Output the [x, y] coordinate of the center of the cell containing the given text.  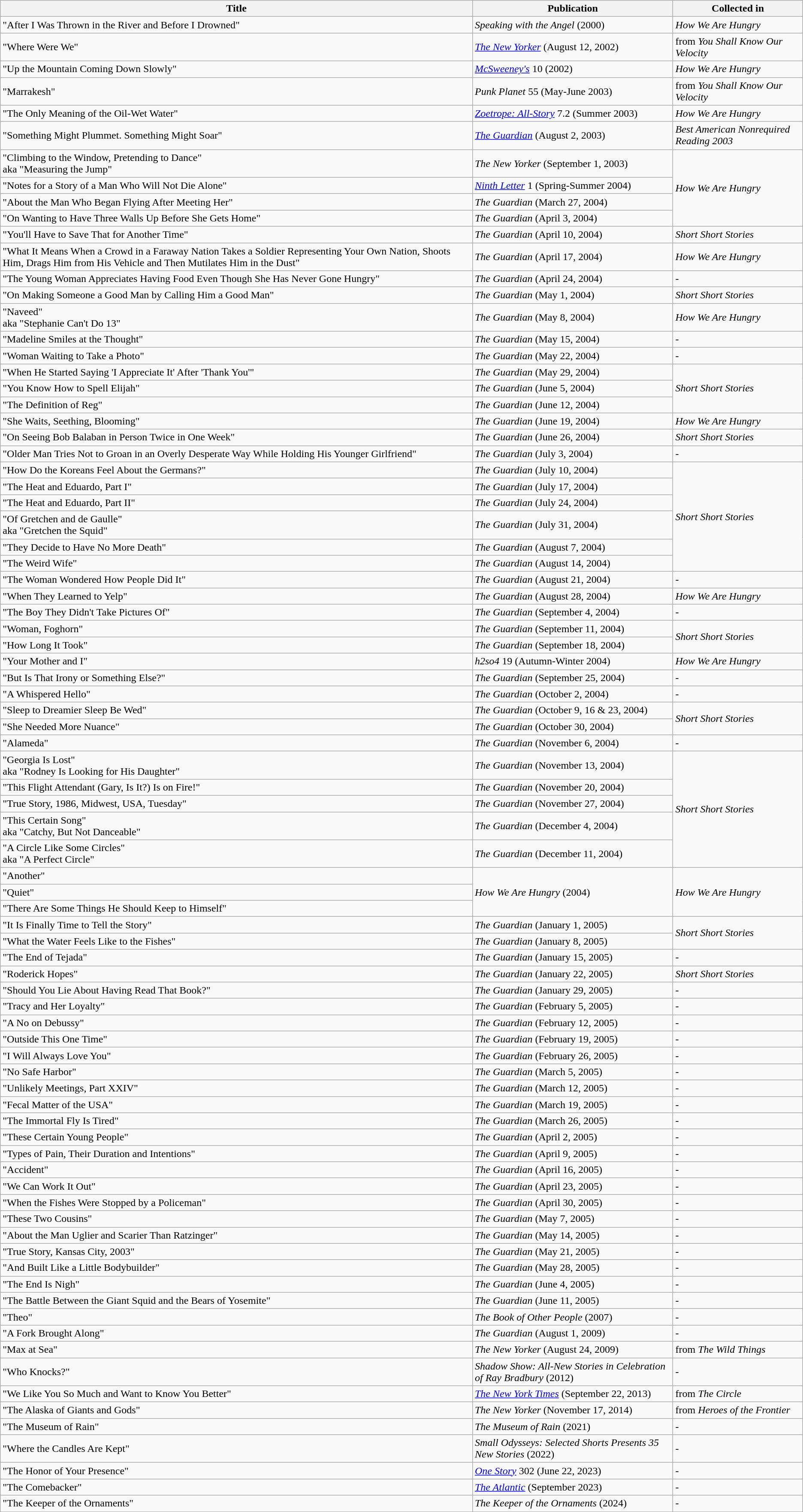
The Guardian (February 12, 2005) [573, 1023]
The Museum of Rain (2021) [573, 1427]
The Guardian (May 29, 2004) [573, 372]
"Notes for a Story of a Man Who Will Not Die Alone" [237, 185]
"The Keeper of the Ornaments" [237, 1503]
"The Comebacker" [237, 1487]
The Guardian (February 5, 2005) [573, 1006]
The Guardian (March 12, 2005) [573, 1088]
"The Battle Between the Giant Squid and the Bears of Yosemite" [237, 1300]
Small Odysseys: Selected Shorts Presents 35 New Stories (2022) [573, 1449]
"The Woman Wondered How People Did It" [237, 580]
"Woman Waiting to Take a Photo" [237, 356]
The Guardian (April 16, 2005) [573, 1170]
"Unlikely Meetings, Part XXIV" [237, 1088]
"The Weird Wife" [237, 564]
The Guardian (June 11, 2005) [573, 1300]
The Guardian (April 9, 2005) [573, 1154]
"The Museum of Rain" [237, 1427]
"We Can Work It Out" [237, 1186]
"The Immortal Fly Is Tired" [237, 1121]
"Quiet" [237, 892]
Best American Nonrequired Reading 2003 [738, 136]
The Guardian (May 1, 2004) [573, 295]
"On Making Someone a Good Man by Calling Him a Good Man" [237, 295]
The Guardian (March 27, 2004) [573, 202]
McSweeney's 10 (2002) [573, 69]
How We Are Hungry (2004) [573, 892]
The Guardian (February 26, 2005) [573, 1055]
"She Needed More Nuance" [237, 727]
"Of Gretchen and de Gaulle"aka "Gretchen the Squid" [237, 524]
"These Certain Young People" [237, 1137]
The Guardian (November 20, 2004) [573, 787]
"Fecal Matter of the USA" [237, 1104]
"When They Learned to Yelp" [237, 596]
The Guardian (April 17, 2004) [573, 257]
The Guardian (July 17, 2004) [573, 486]
The Guardian (September 25, 2004) [573, 678]
"The End of Tejada" [237, 957]
The Guardian (May 22, 2004) [573, 356]
"Types of Pain, Their Duration and Intentions" [237, 1154]
"The Only Meaning of the Oil-Wet Water" [237, 113]
"How Long It Took" [237, 645]
"These Two Cousins" [237, 1219]
"Georgia Is Lost"aka "Rodney Is Looking for His Daughter" [237, 765]
The Guardian (January 15, 2005) [573, 957]
"True Story, 1986, Midwest, USA, Tuesday" [237, 803]
"Up the Mountain Coming Down Slowly" [237, 69]
The Guardian (March 5, 2005) [573, 1072]
"Sleep to Dreamier Sleep Be Wed" [237, 710]
"Naveed"aka "Stephanie Can't Do 13" [237, 318]
The New Yorker (September 1, 2003) [573, 163]
"Alameda" [237, 743]
The Guardian (December 4, 2004) [573, 826]
The Guardian (March 26, 2005) [573, 1121]
"But Is That Irony or Something Else?" [237, 678]
The Guardian (September 11, 2004) [573, 629]
Zoetrope: All-Story 7.2 (Summer 2003) [573, 113]
"The Boy They Didn't Take Pictures Of" [237, 612]
"I Will Always Love You" [237, 1055]
The Guardian (January 1, 2005) [573, 925]
The Guardian (February 19, 2005) [573, 1039]
The Guardian (January 22, 2005) [573, 974]
"When He Started Saying 'I Appreciate It' After 'Thank You'" [237, 372]
"No Safe Harbor" [237, 1072]
"A No on Debussy" [237, 1023]
"A Whispered Hello" [237, 694]
Publication [573, 9]
from The Circle [738, 1394]
The Guardian (September 18, 2004) [573, 645]
"When the Fishes Were Stopped by a Policeman" [237, 1203]
The Guardian (October 2, 2004) [573, 694]
The Guardian (May 28, 2005) [573, 1268]
"The Honor of Your Presence" [237, 1471]
"Madeline Smiles at the Thought" [237, 339]
One Story 302 (June 22, 2023) [573, 1471]
"Roderick Hopes" [237, 974]
"Marrakesh" [237, 91]
"There Are Some Things He Should Keep to Himself" [237, 909]
"We Like You So Much and Want to Know You Better" [237, 1394]
The Guardian (May 21, 2005) [573, 1251]
The Guardian (April 23, 2005) [573, 1186]
The Guardian (August 21, 2004) [573, 580]
The Guardian (July 10, 2004) [573, 470]
"Another" [237, 876]
"How Do the Koreans Feel About the Germans?" [237, 470]
"After I Was Thrown in the River and Before I Drowned" [237, 25]
"You'll Have to Save That for Another Time" [237, 234]
"Accident" [237, 1170]
The Guardian (March 19, 2005) [573, 1104]
"It Is Finally Time to Tell the Story" [237, 925]
"She Waits, Seething, Blooming" [237, 421]
The Guardian (August 2, 2003) [573, 136]
The Guardian (April 3, 2004) [573, 218]
The Guardian (January 8, 2005) [573, 941]
"A Fork Brought Along" [237, 1333]
"Your Mother and I" [237, 661]
The Guardian (August 28, 2004) [573, 596]
The Guardian (April 2, 2005) [573, 1137]
The Guardian (July 31, 2004) [573, 524]
The Atlantic (September 2023) [573, 1487]
"Woman, Foghorn" [237, 629]
"On Wanting to Have Three Walls Up Before She Gets Home" [237, 218]
"Who Knocks?" [237, 1372]
"The End Is Nigh" [237, 1284]
The Keeper of the Ornaments (2024) [573, 1503]
"What the Water Feels Like to the Fishes" [237, 941]
"Tracy and Her Loyalty" [237, 1006]
The Guardian (April 30, 2005) [573, 1203]
"The Heat and Eduardo, Part II" [237, 503]
"Older Man Tries Not to Groan in an Overly Desperate Way While Holding His Younger Girlfriend" [237, 454]
The New Yorker (August 12, 2002) [573, 47]
"They Decide to Have No More Death" [237, 547]
from The Wild Things [738, 1349]
"Where the Candles Are Kept" [237, 1449]
The Guardian (June 4, 2005) [573, 1284]
The New Yorker (November 17, 2014) [573, 1410]
"The Alaska of Giants and Gods" [237, 1410]
h2so4 19 (Autumn-Winter 2004) [573, 661]
Collected in [738, 9]
The Guardian (May 8, 2004) [573, 318]
The Guardian (June 12, 2004) [573, 405]
"A Circle Like Some Circles"aka "A Perfect Circle" [237, 854]
The Guardian (October 9, 16 & 23, 2004) [573, 710]
"You Know How to Spell Elijah" [237, 388]
Punk Planet 55 (May-June 2003) [573, 91]
from Heroes of the Frontier [738, 1410]
"On Seeing Bob Balaban in Person Twice in One Week" [237, 437]
"Max at Sea" [237, 1349]
"And Built Like a Little Bodybuilder" [237, 1268]
"Outside This One Time" [237, 1039]
The Guardian (May 14, 2005) [573, 1235]
"This Flight Attendant (Gary, Is It?) Is on Fire!" [237, 787]
The Guardian (June 26, 2004) [573, 437]
The Guardian (January 29, 2005) [573, 990]
The Guardian (August 7, 2004) [573, 547]
"About the Man Who Began Flying After Meeting Her" [237, 202]
The Guardian (April 10, 2004) [573, 234]
The New Yorker (August 24, 2009) [573, 1349]
"About the Man Uglier and Scarier Than Ratzinger" [237, 1235]
The Guardian (December 11, 2004) [573, 854]
The Guardian (October 30, 2004) [573, 727]
The Guardian (June 5, 2004) [573, 388]
"Something Might Plummet. Something Might Soar" [237, 136]
The Guardian (November 6, 2004) [573, 743]
"Should You Lie About Having Read That Book?" [237, 990]
The Guardian (September 4, 2004) [573, 612]
The Guardian (May 7, 2005) [573, 1219]
The Guardian (April 24, 2004) [573, 279]
Speaking with the Angel (2000) [573, 25]
The Guardian (July 3, 2004) [573, 454]
The Book of Other People (2007) [573, 1317]
The Guardian (May 15, 2004) [573, 339]
The Guardian (November 13, 2004) [573, 765]
Title [237, 9]
Ninth Letter 1 (Spring-Summer 2004) [573, 185]
"The Heat and Eduardo, Part I" [237, 486]
The Guardian (August 1, 2009) [573, 1333]
"Climbing to the Window, Pretending to Dance"aka "Measuring the Jump" [237, 163]
"The Young Woman Appreciates Having Food Even Though She Has Never Gone Hungry" [237, 279]
"Where Were We" [237, 47]
The Guardian (July 24, 2004) [573, 503]
Shadow Show: All-New Stories in Celebration of Ray Bradbury (2012) [573, 1372]
"The Definition of Reg" [237, 405]
The Guardian (November 27, 2004) [573, 803]
"Theo" [237, 1317]
The New York Times (September 22, 2013) [573, 1394]
The Guardian (August 14, 2004) [573, 564]
"True Story, Kansas City, 2003" [237, 1251]
The Guardian (June 19, 2004) [573, 421]
"This Certain Song"aka "Catchy, But Not Danceable" [237, 826]
